For the text-containing cell, return its midpoint in [X, Y] coordinate format. 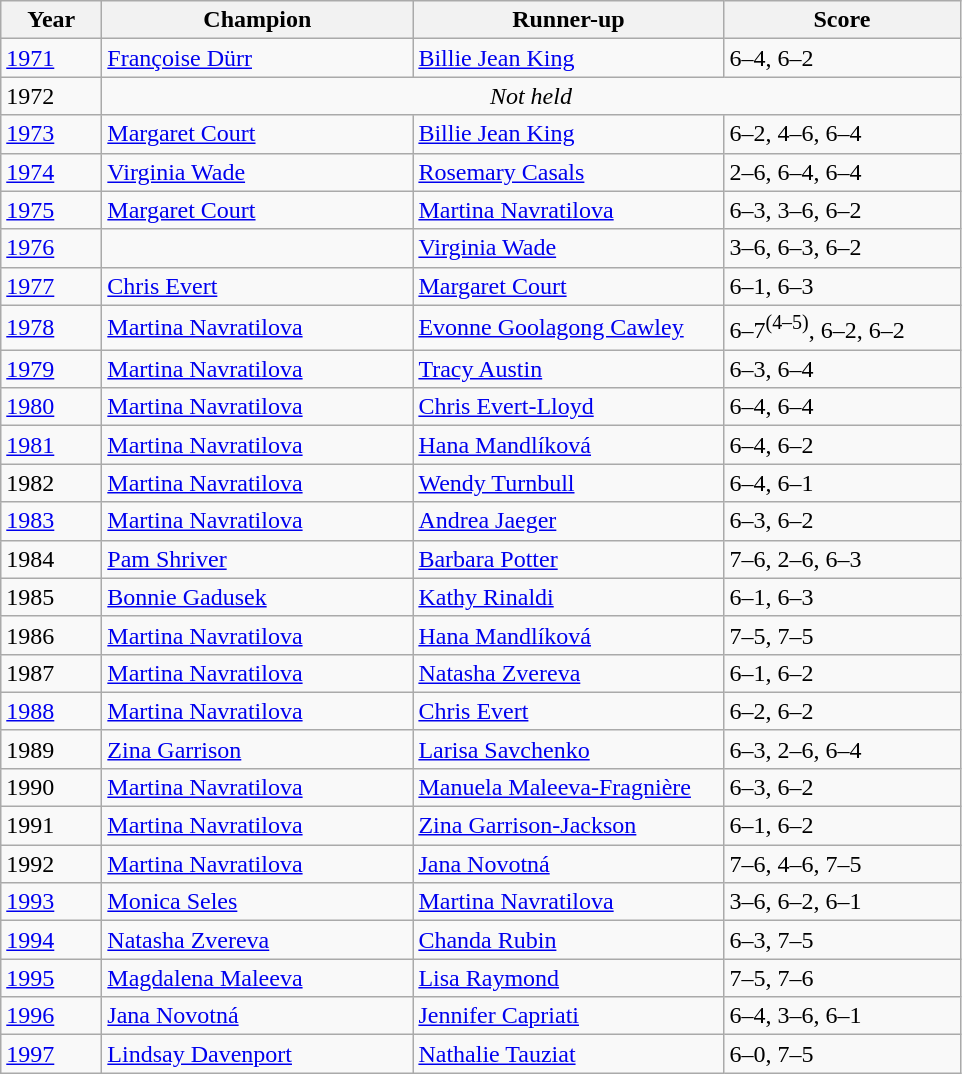
1977 [52, 286]
Manuela Maleeva-Fragnière [568, 787]
Zina Garrison-Jackson [568, 826]
Year [52, 20]
Kathy Rinaldi [568, 597]
1972 [52, 96]
6–0, 7–5 [842, 1054]
6–2, 4–6, 6–4 [842, 134]
Bonnie Gadusek [258, 597]
1993 [52, 902]
Lisa Raymond [568, 978]
Andrea Jaeger [568, 521]
1983 [52, 521]
1978 [52, 328]
Chris Evert-Lloyd [568, 407]
6–2, 6–2 [842, 711]
7–5, 7–6 [842, 978]
6–4, 3–6, 6–1 [842, 1016]
1982 [52, 483]
Nathalie Tauziat [568, 1054]
Runner-up [568, 20]
1988 [52, 711]
6–4, 6–4 [842, 407]
1990 [52, 787]
Jennifer Capriati [568, 1016]
1987 [52, 673]
1996 [52, 1016]
1980 [52, 407]
1995 [52, 978]
6–3, 3–6, 6–2 [842, 210]
1981 [52, 445]
1979 [52, 369]
Zina Garrison [258, 749]
3–6, 6–3, 6–2 [842, 248]
3–6, 6–2, 6–1 [842, 902]
1976 [52, 248]
Champion [258, 20]
Chanda Rubin [568, 940]
6–3, 6–4 [842, 369]
Evonne Goolagong Cawley [568, 328]
Not held [531, 96]
7–5, 7–5 [842, 635]
6–3, 2–6, 6–4 [842, 749]
Monica Seles [258, 902]
1994 [52, 940]
1984 [52, 559]
Tracy Austin [568, 369]
6–7(4–5), 6–2, 6–2 [842, 328]
1973 [52, 134]
6–4, 6–1 [842, 483]
1989 [52, 749]
2–6, 6–4, 6–4 [842, 172]
1975 [52, 210]
Pam Shriver [258, 559]
1992 [52, 864]
7–6, 2–6, 6–3 [842, 559]
Wendy Turnbull [568, 483]
1971 [52, 58]
7–6, 4–6, 7–5 [842, 864]
Score [842, 20]
Françoise Dürr [258, 58]
1985 [52, 597]
1991 [52, 826]
6–3, 7–5 [842, 940]
1974 [52, 172]
Rosemary Casals [568, 172]
Magdalena Maleeva [258, 978]
1997 [52, 1054]
Lindsay Davenport [258, 1054]
1986 [52, 635]
Larisa Savchenko [568, 749]
Barbara Potter [568, 559]
